Output the (X, Y) coordinate of the center of the cell containing the given text.  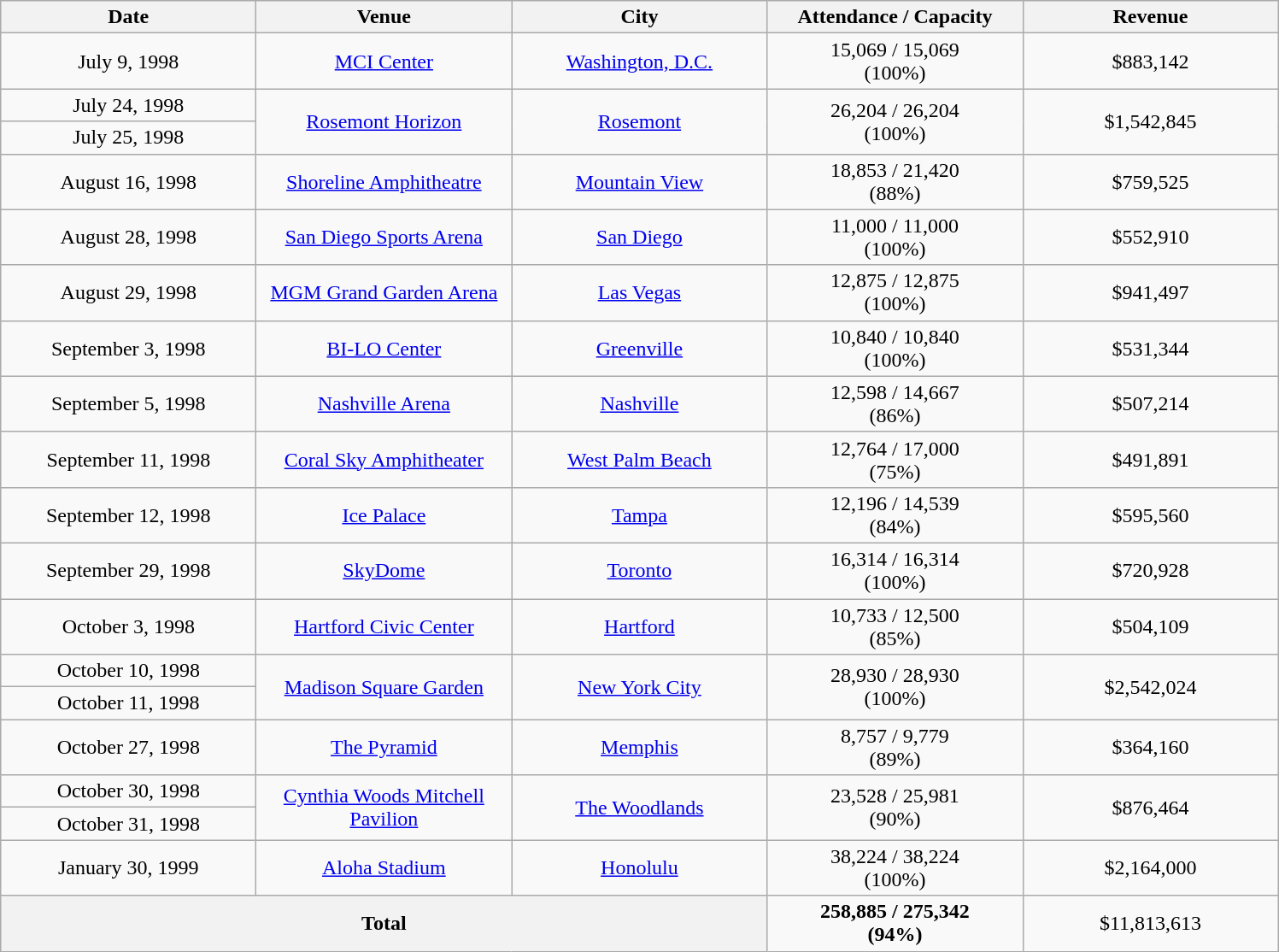
September 5, 1998 (128, 403)
October 30, 1998 (128, 791)
September 3, 1998 (128, 349)
12,764 / 17,000(75%) (895, 460)
October 3, 1998 (128, 626)
$491,891 (1150, 460)
18,853 / 21,420(88%) (895, 181)
Rosemont (639, 121)
Toronto (639, 571)
City (639, 17)
12,875 / 12,875(100%) (895, 292)
San Diego Sports Arena (384, 238)
Attendance / Capacity (895, 17)
Aloha Stadium (384, 868)
16,314 / 16,314(100%) (895, 571)
West Palm Beach (639, 460)
Tampa (639, 514)
8,757 / 9,779(89%) (895, 747)
New York City (639, 687)
Honolulu (639, 868)
July 25, 1998 (128, 138)
Mountain View (639, 181)
258,885 / 275,342(94%) (895, 923)
Coral Sky Amphitheater (384, 460)
$552,910 (1150, 238)
$1,542,845 (1150, 121)
12,598 / 14,667(86%) (895, 403)
Greenville (639, 349)
October 11, 1998 (128, 703)
July 9, 1998 (128, 62)
MGM Grand Garden Arena (384, 292)
Venue (384, 17)
$2,542,024 (1150, 687)
August 28, 1998 (128, 238)
Cynthia Woods Mitchell Pavilion (384, 808)
Nashville (639, 403)
August 29, 1998 (128, 292)
11,000 / 11,000(100%) (895, 238)
SkyDome (384, 571)
January 30, 1999 (128, 868)
MCI Center (384, 62)
26,204 / 26,204(100%) (895, 121)
$595,560 (1150, 514)
San Diego (639, 238)
September 29, 1998 (128, 571)
October 31, 1998 (128, 824)
Las Vegas (639, 292)
October 10, 1998 (128, 671)
September 11, 1998 (128, 460)
$364,160 (1150, 747)
10,733 / 12,500(85%) (895, 626)
Madison Square Garden (384, 687)
August 16, 1998 (128, 181)
12,196 / 14,539(84%) (895, 514)
$504,109 (1150, 626)
Washington, D.C. (639, 62)
Rosemont Horizon (384, 121)
38,224 / 38,224(100%) (895, 868)
$759,525 (1150, 181)
Shoreline Amphitheatre (384, 181)
15,069 / 15,069(100%) (895, 62)
$11,813,613 (1150, 923)
28,930 / 28,930(100%) (895, 687)
10,840 / 10,840(100%) (895, 349)
Hartford Civic Center (384, 626)
July 24, 1998 (128, 105)
Ice Palace (384, 514)
$720,928 (1150, 571)
BI-LO Center (384, 349)
Nashville Arena (384, 403)
Hartford (639, 626)
Memphis (639, 747)
Total (384, 923)
$883,142 (1150, 62)
The Pyramid (384, 747)
$876,464 (1150, 808)
$507,214 (1150, 403)
September 12, 1998 (128, 514)
October 27, 1998 (128, 747)
$2,164,000 (1150, 868)
23,528 / 25,981(90%) (895, 808)
Date (128, 17)
$941,497 (1150, 292)
The Woodlands (639, 808)
Revenue (1150, 17)
$531,344 (1150, 349)
